Scan for the cell matching the given text and deliver its (x, y) coordinate at center. 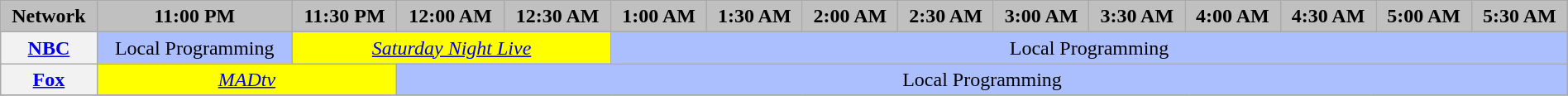
3:30 AM (1137, 17)
2:00 AM (850, 17)
1:00 AM (659, 17)
Fox (49, 79)
11:30 PM (344, 17)
5:30 AM (1519, 17)
MADtv (246, 79)
12:30 AM (557, 17)
12:00 AM (451, 17)
2:30 AM (946, 17)
1:30 AM (754, 17)
4:00 AM (1233, 17)
Network (49, 17)
3:00 AM (1041, 17)
Saturday Night Live (452, 48)
5:00 AM (1424, 17)
4:30 AM (1328, 17)
NBC (49, 48)
11:00 PM (194, 17)
